Return [X, Y] of the center of cell containing provided text 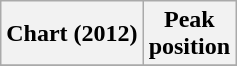
Chart (2012) [72, 34]
Peakposition [189, 34]
